For the text-containing cell, return its midpoint in (x, y) coordinate format. 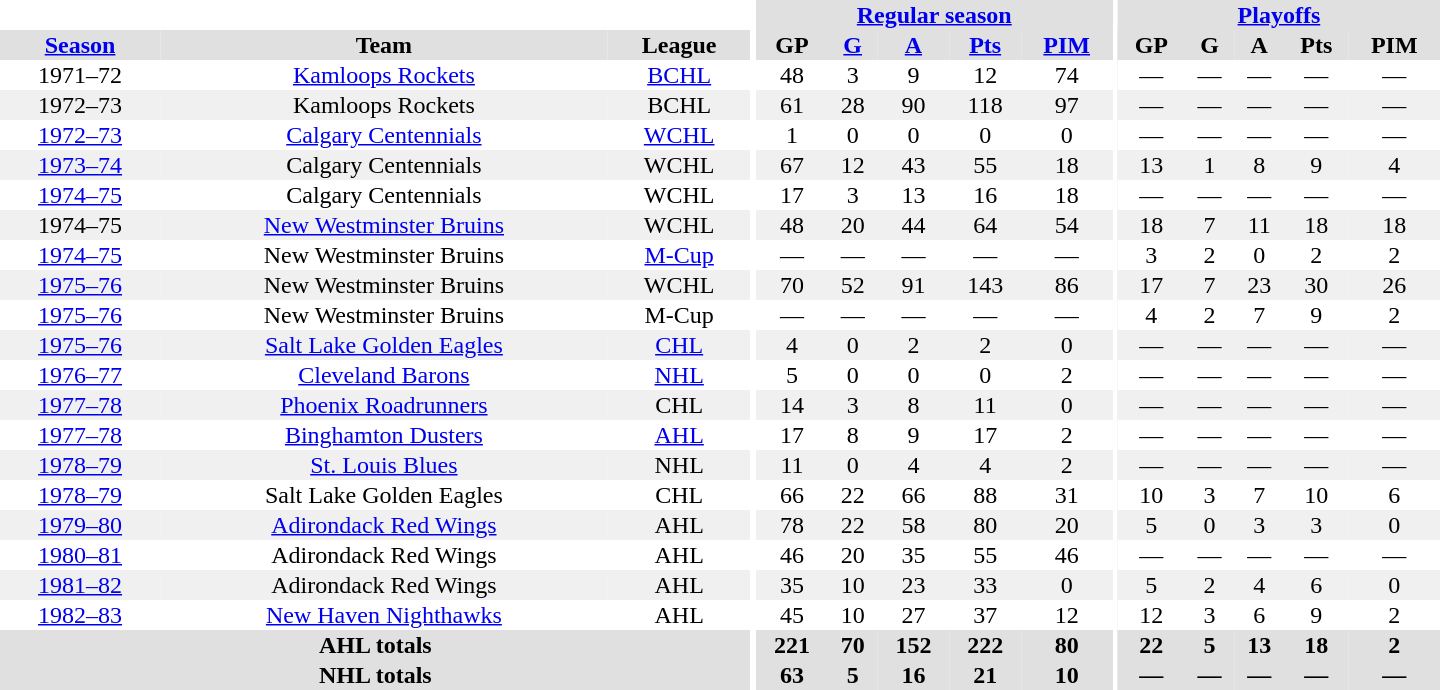
222 (985, 645)
43 (914, 165)
143 (985, 285)
Cleveland Barons (384, 375)
New Haven Nighthawks (384, 615)
League (680, 45)
26 (1394, 285)
61 (792, 105)
1979–80 (80, 525)
1980–81 (80, 555)
Playoffs (1279, 15)
118 (985, 105)
AHL totals (376, 645)
58 (914, 525)
Binghamton Dusters (384, 435)
64 (985, 225)
44 (914, 225)
91 (914, 285)
Season (80, 45)
27 (914, 615)
1976–77 (80, 375)
86 (1066, 285)
78 (792, 525)
88 (985, 495)
1973–74 (80, 165)
54 (1066, 225)
1981–82 (80, 585)
221 (792, 645)
1982–83 (80, 615)
37 (985, 615)
63 (792, 675)
NHL totals (376, 675)
30 (1316, 285)
31 (1066, 495)
45 (792, 615)
67 (792, 165)
33 (985, 585)
97 (1066, 105)
152 (914, 645)
14 (792, 405)
21 (985, 675)
74 (1066, 75)
28 (853, 105)
90 (914, 105)
Team (384, 45)
Regular season (934, 15)
Phoenix Roadrunners (384, 405)
1971–72 (80, 75)
52 (853, 285)
St. Louis Blues (384, 465)
